Detect which cell encompasses the target text, then output its [x, y] center coordinate. 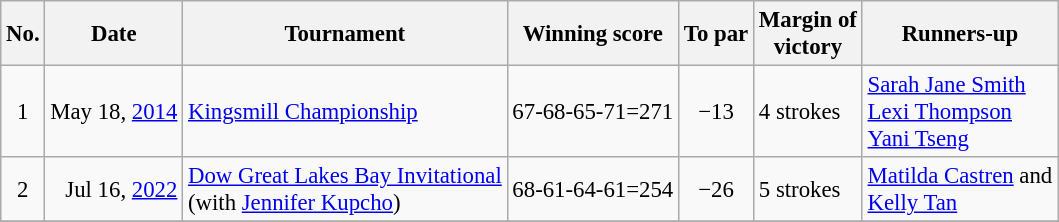
−26 [716, 190]
68-61-64-61=254 [593, 190]
Margin ofvictory [808, 34]
To par [716, 34]
2 [23, 190]
Kingsmill Championship [345, 112]
−13 [716, 112]
Dow Great Lakes Bay Invitational (with Jennifer Kupcho) [345, 190]
Tournament [345, 34]
67-68-65-71=271 [593, 112]
Date [114, 34]
May 18, 2014 [114, 112]
No. [23, 34]
Runners-up [960, 34]
1 [23, 112]
Matilda Castren and Kelly Tan [960, 190]
Sarah Jane Smith Lexi Thompson Yani Tseng [960, 112]
4 strokes [808, 112]
Winning score [593, 34]
Jul 16, 2022 [114, 190]
5 strokes [808, 190]
